Identify which cell holds the provided text, then report its [x, y] central coordinate. 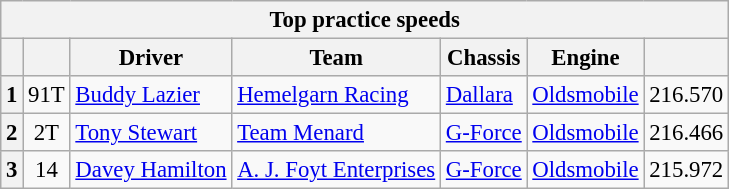
Team Menard [336, 133]
216.466 [686, 133]
Tony Stewart [151, 133]
91T [46, 95]
Buddy Lazier [151, 95]
Davey Hamilton [151, 170]
A. J. Foyt Enterprises [336, 170]
216.570 [686, 95]
1 [12, 95]
Driver [151, 58]
Team [336, 58]
3 [12, 170]
Top practice speeds [365, 20]
215.972 [686, 170]
14 [46, 170]
2 [12, 133]
Hemelgarn Racing [336, 95]
Engine [586, 58]
Dallara [484, 95]
Chassis [484, 58]
2T [46, 133]
